Return the [x, y] coordinate for the center point of the cell that contains the specified text.  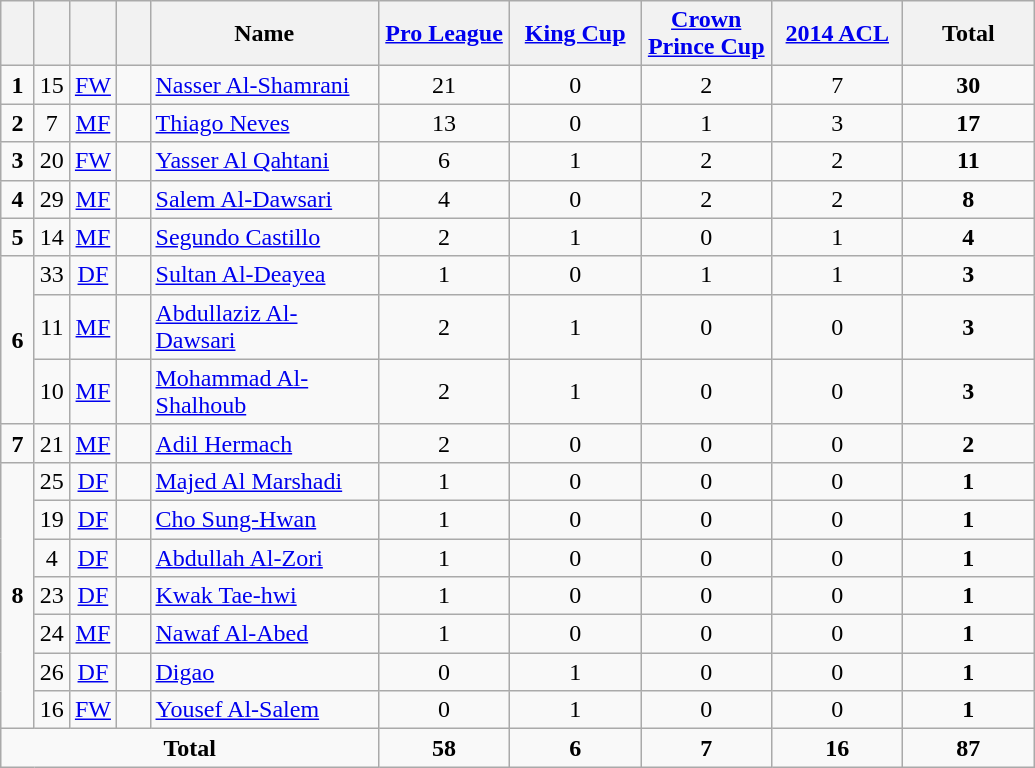
Crown Prince Cup [706, 34]
58 [444, 748]
33 [52, 275]
King Cup [576, 34]
Name [264, 34]
Abdullaziz Al-Dawsari [264, 326]
13 [444, 123]
24 [52, 634]
30 [968, 85]
25 [52, 481]
Abdullah Al-Zori [264, 557]
2014 ACL [838, 34]
29 [52, 199]
26 [52, 672]
87 [968, 748]
Majed Al Marshadi [264, 481]
17 [968, 123]
Kwak Tae-hwi [264, 596]
10 [52, 392]
14 [52, 237]
Yousef Al-Salem [264, 710]
Salem Al-Dawsari [264, 199]
20 [52, 161]
23 [52, 596]
Yasser Al Qahtani [264, 161]
5 [18, 237]
Sultan Al-Deayea [264, 275]
Thiago Neves [264, 123]
Segundo Castillo [264, 237]
Nasser Al-Shamrani [264, 85]
Pro League [444, 34]
Adil Hermach [264, 443]
Nawaf Al-Abed [264, 634]
Cho Sung-Hwan [264, 519]
Digao [264, 672]
19 [52, 519]
15 [52, 85]
Mohammad Al-Shalhoub [264, 392]
